Provide the [X, Y] coordinate of the cell's center where the given text is located.  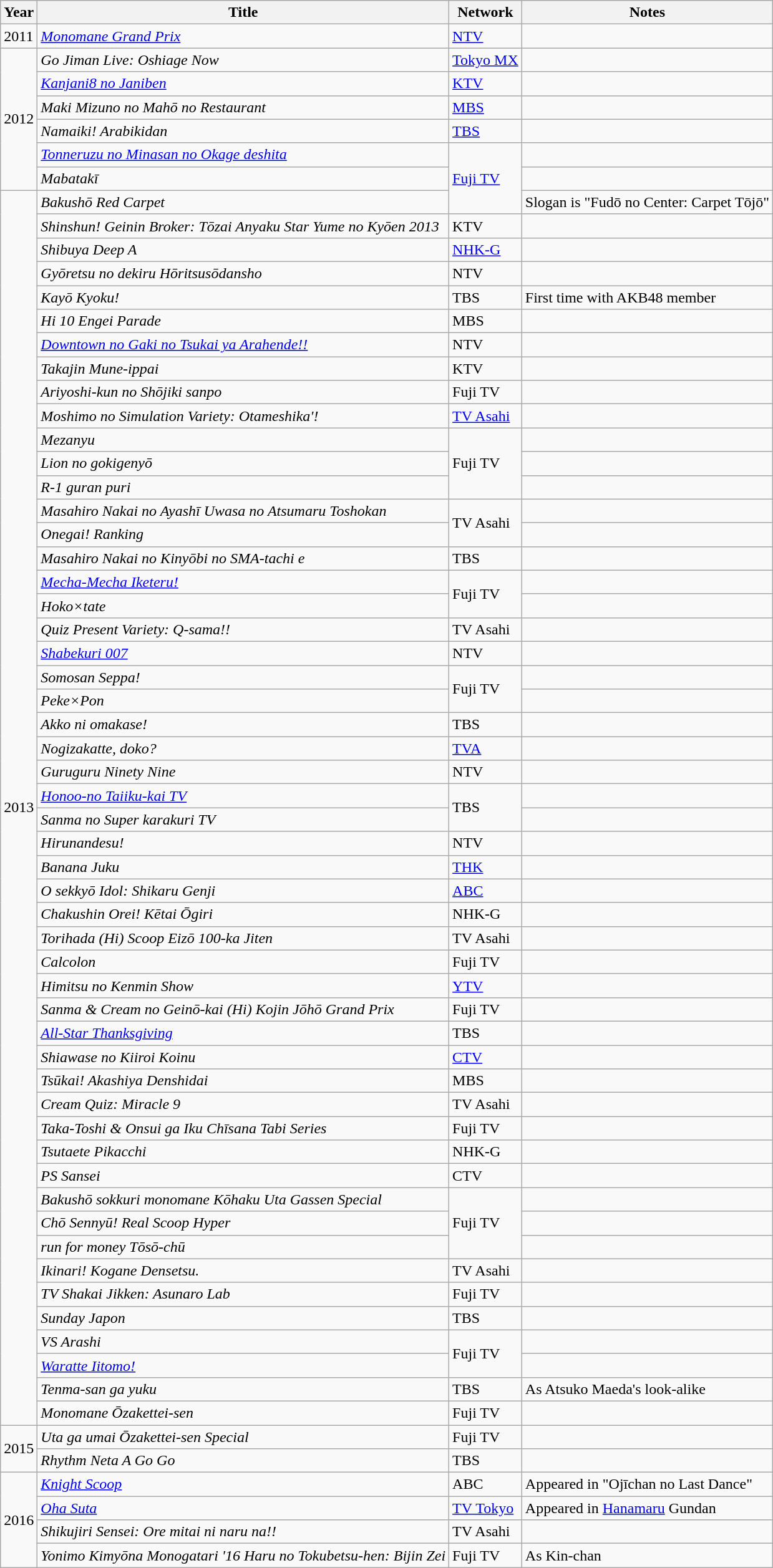
Namaiki! Arabikidan [243, 131]
THK [485, 867]
Notes [647, 12]
Quiz Present Variety: Q-sama!! [243, 629]
Somosan Seppa! [243, 677]
Slogan is "Fudō no Center: Carpet Tōjō" [647, 202]
Shikujiri Sensei: Ore mitai ni naru na!! [243, 1532]
Moshimo no Simulation Variety: Otameshika'! [243, 416]
Takajin Mune-ippai [243, 369]
Gyōretsu no dekiru Hōritsusōdansho [243, 273]
Sunday Japon [243, 1318]
All-Star Thanksgiving [243, 1033]
Himitsu no Kenmin Show [243, 985]
Uta ga umai Ōzakettei-sen Special [243, 1436]
Akko ni omakase! [243, 725]
Monomane Ōzakettei-sen [243, 1413]
Waratte Iitomo! [243, 1365]
Appeared in "Ojīchan no Last Dance" [647, 1484]
Appeared in Hanamaru Gundan [647, 1508]
Tenma-san ga yuku [243, 1389]
Masahiro Nakai no Ayashī Uwasa no Atsumaru Toshokan [243, 511]
Taka-Toshi & Onsui ga Iku Chīsana Tabi Series [243, 1128]
Kayō Kyoku! [243, 298]
R-1 guran puri [243, 487]
As Kin-chan [647, 1556]
TV Shakai Jikken: Asunaro Lab [243, 1294]
Mabatakī [243, 178]
Yonimo Kimyōna Monogatari '16 Haru no Tokubetsu-hen: Bijin Zei [243, 1556]
Title [243, 12]
Ikinari! Kogane Densetsu. [243, 1270]
As Atsuko Maeda's look-alike [647, 1389]
run for money Tōsō-chū [243, 1247]
Maki Mizuno no Mahō no Restaurant [243, 107]
Cream Quiz: Miracle 9 [243, 1105]
Shinshun! Geinin Broker: Tōzai Anyaku Star Yume no Kyōen 2013 [243, 226]
2015 [19, 1448]
Calcolon [243, 962]
Year [19, 12]
Network [485, 12]
Ariyoshi-kun no Shōjiki sanpo [243, 392]
Knight Scoop [243, 1484]
Hirunandesu! [243, 843]
2016 [19, 1520]
Oha Suta [243, 1508]
Downtown no Gaki no Tsukai ya Arahende!! [243, 345]
Tonneruzu no Minasan no Okage deshita [243, 155]
VS Arashi [243, 1342]
Lion no gokigenyō [243, 463]
Chō Sennyū! Real Scoop Hyper [243, 1223]
PS Sansei [243, 1176]
Guruguru Ninety Nine [243, 772]
TV Tokyo [485, 1508]
YTV [485, 985]
O sekkyō Idol: Shikaru Genji [243, 891]
Shiawase no Kiiroi Koinu [243, 1057]
Nogizakatte, doko? [243, 748]
Shabekuri 007 [243, 653]
Banana Juku [243, 867]
Sanma & Cream no Geinō-kai (Hi) Kojin Jōhō Grand Prix [243, 1009]
2012 [19, 119]
Tsūkai! Akashiya Denshidai [243, 1081]
Honoo-no Taiiku-kai TV [243, 796]
Torihada (Hi) Scoop Eizō 100-ka Jiten [243, 938]
2011 [19, 36]
Rhythm Neta A Go Go [243, 1461]
2013 [19, 807]
Bakushō Red Carpet [243, 202]
Peke×Pon [243, 701]
Hi 10 Engei Parade [243, 321]
Monomane Grand Prix [243, 36]
Onegai! Ranking [243, 535]
Hoko×tate [243, 606]
Mecha-Mecha Iketeru! [243, 582]
Shibuya Deep A [243, 249]
Chakushin Orei! Kētai Ōgiri [243, 914]
Tokyo MX [485, 60]
Masahiro Nakai no Kinyōbi no SMA-tachi e [243, 558]
Kanjani8 no Janiben [243, 84]
Go Jiman Live: Oshiage Now [243, 60]
TVA [485, 748]
Tsutaete Pikacchi [243, 1152]
Mezanyu [243, 440]
Bakushō sokkuri monomane Kōhaku Uta Gassen Special [243, 1199]
First time with AKB48 member [647, 298]
Sanma no Super karakuri TV [243, 820]
